Return the [X, Y] coordinate for the center point of the cell that contains the specified text.  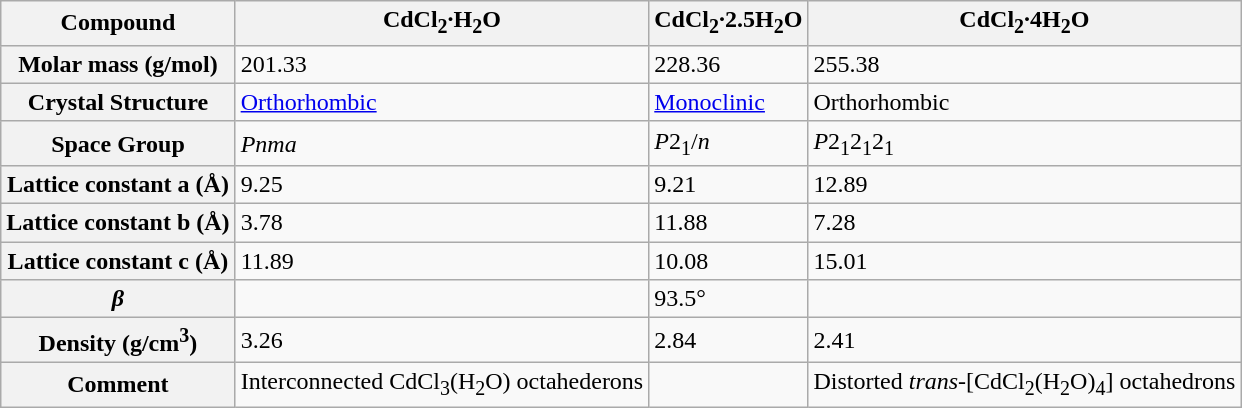
Lattice constant b (Å) [118, 223]
3.26 [442, 340]
10.08 [728, 261]
201.33 [442, 64]
93.5° [728, 299]
2.41 [1024, 340]
Lattice constant a (Å) [118, 185]
11.88 [728, 223]
9.25 [442, 185]
Monoclinic [728, 102]
12.89 [1024, 185]
Crystal Structure [118, 102]
2.84 [728, 340]
Distorted trans-[CdCl2(H2O)4] octahedrons [1024, 384]
P212121 [1024, 143]
Interconnected CdCl3(H2O) octahederons [442, 384]
P21/n [728, 143]
Space Group [118, 143]
Molar mass (g/mol) [118, 64]
Comment [118, 384]
Compound [118, 23]
228.36 [728, 64]
15.01 [1024, 261]
Pnma [442, 143]
CdCl2·H2O [442, 23]
CdCl2·2.5H2O [728, 23]
7.28 [1024, 223]
CdCl2·4H2O [1024, 23]
Density (g/cm3) [118, 340]
9.21 [728, 185]
11.89 [442, 261]
255.38 [1024, 64]
Lattice constant c (Å) [118, 261]
β [118, 299]
3.78 [442, 223]
